Find where the given text appears and provide that cell's center as (x, y) coordinate. 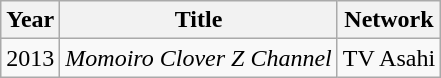
Momoiro Clover Z Channel (199, 58)
TV Asahi (388, 58)
2013 (30, 58)
Year (30, 20)
Title (199, 20)
Network (388, 20)
